Scan for the cell matching the given text and deliver its [x, y] coordinate at center. 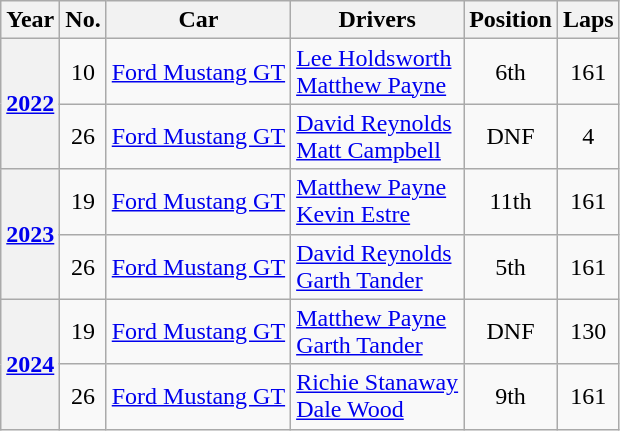
11th [511, 202]
David Reynolds Matt Campbell [378, 136]
130 [588, 332]
Richie Stanaway Dale Wood [378, 396]
Position [511, 20]
Year [30, 20]
2024 [30, 364]
5th [511, 266]
David Reynolds Garth Tander [378, 266]
Drivers [378, 20]
6th [511, 72]
Laps [588, 20]
Matthew Payne Garth Tander [378, 332]
4 [588, 136]
Matthew Payne Kevin Estre [378, 202]
10 [83, 72]
No. [83, 20]
Lee Holdsworth Matthew Payne [378, 72]
2022 [30, 104]
Car [198, 20]
2023 [30, 234]
9th [511, 396]
